Identify which cell holds the provided text, then report its [x, y] central coordinate. 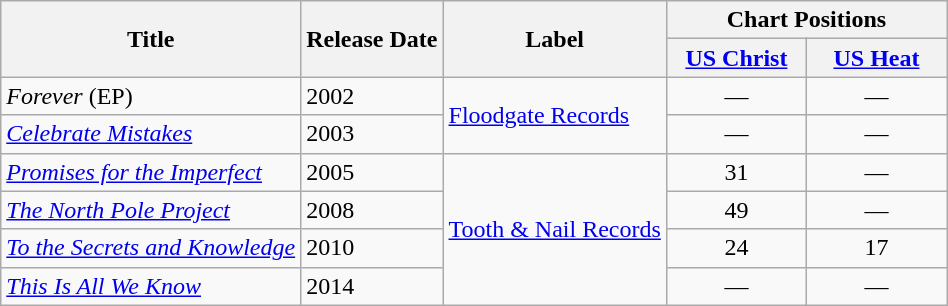
Chart Positions [806, 20]
Release Date [372, 39]
This Is All We Know [151, 286]
2010 [372, 248]
The North Pole Project [151, 210]
2003 [372, 134]
31 [736, 172]
Floodgate Records [554, 115]
24 [736, 248]
2002 [372, 96]
To the Secrets and Knowledge [151, 248]
Title [151, 39]
49 [736, 210]
17 [876, 248]
Promises for the Imperfect [151, 172]
US Christ [736, 58]
2005 [372, 172]
Label [554, 39]
US Heat [876, 58]
2008 [372, 210]
2014 [372, 286]
Tooth & Nail Records [554, 229]
Forever (EP) [151, 96]
Celebrate Mistakes [151, 134]
